Find where the given text appears and provide that cell's center as (X, Y) coordinate. 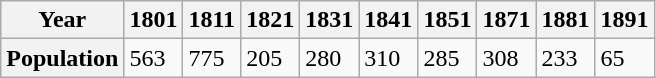
775 (212, 58)
308 (506, 58)
65 (624, 58)
563 (154, 58)
285 (448, 58)
1811 (212, 20)
1871 (506, 20)
280 (330, 58)
1851 (448, 20)
310 (388, 58)
1881 (566, 20)
1821 (270, 20)
Year (62, 20)
1801 (154, 20)
233 (566, 58)
Population (62, 58)
1831 (330, 20)
1841 (388, 20)
205 (270, 58)
1891 (624, 20)
